Scan for the cell matching the given text and deliver its (X, Y) coordinate at center. 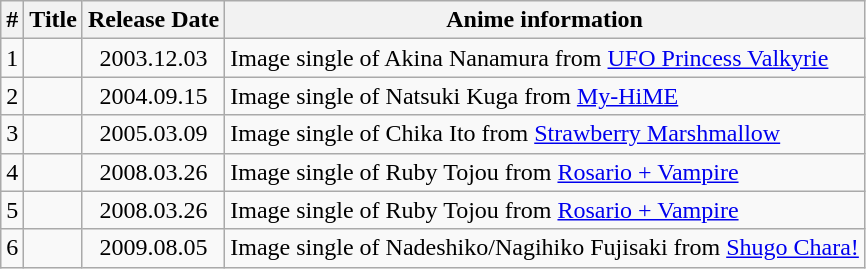
2003.12.03 (153, 58)
4 (12, 172)
Anime information (545, 20)
Image single of Nadeshiko/Nagihiko Fujisaki from Shugo Chara! (545, 248)
6 (12, 248)
2004.09.15 (153, 96)
2 (12, 96)
1 (12, 58)
5 (12, 210)
2009.08.05 (153, 248)
Image single of Natsuki Kuga from My-HiME (545, 96)
Image single of Akina Nanamura from UFO Princess Valkyrie (545, 58)
3 (12, 134)
Release Date (153, 20)
2005.03.09 (153, 134)
Title (54, 20)
Image single of Chika Ito from Strawberry Marshmallow (545, 134)
# (12, 20)
